From the cell containing the given text, extract its center point as (x, y) coordinate. 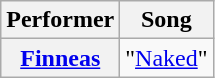
Finneas (60, 58)
Performer (60, 20)
"Naked" (166, 58)
Song (166, 20)
